Extract the [X, Y] coordinate from the center of the cell holding the provided text.  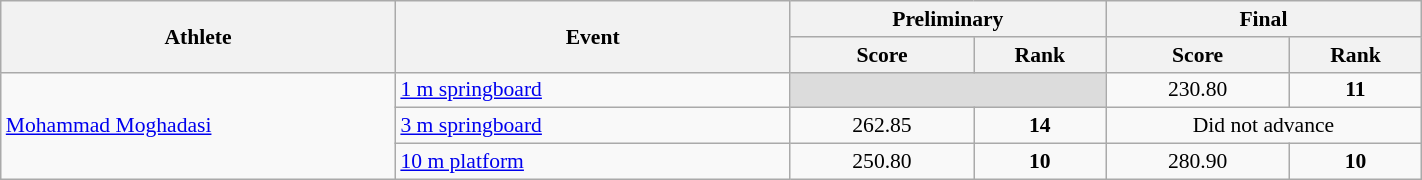
262.85 [882, 126]
14 [1040, 126]
230.80 [1198, 90]
11 [1356, 90]
Preliminary [948, 19]
Did not advance [1264, 126]
250.80 [882, 162]
10 m platform [592, 162]
1 m springboard [592, 90]
3 m springboard [592, 126]
Final [1264, 19]
Mohammad Moghadasi [198, 126]
280.90 [1198, 162]
Event [592, 36]
Athlete [198, 36]
